Determine the (x, y) coordinate at the center of the cell enclosing the given text.  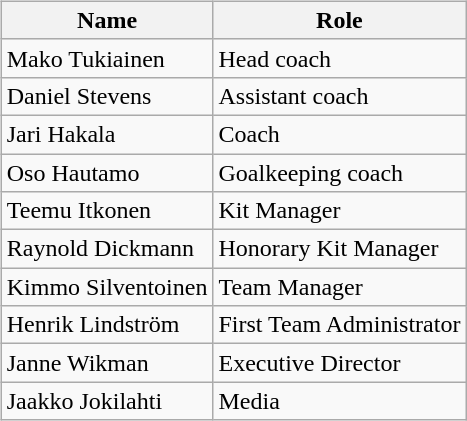
Teemu Itkonen (107, 211)
Goalkeeping coach (340, 173)
Coach (340, 134)
Kit Manager (340, 211)
Jari Hakala (107, 134)
Mako Tukiainen (107, 58)
Honorary Kit Manager (340, 249)
Henrik Lindström (107, 325)
Role (340, 20)
Head coach (340, 58)
Assistant coach (340, 96)
Oso Hautamo (107, 173)
Raynold Dickmann (107, 249)
Jaakko Jokilahti (107, 401)
Kimmo Silventoinen (107, 287)
Daniel Stevens (107, 96)
Executive Director (340, 363)
First Team Administrator (340, 325)
Team Manager (340, 287)
Media (340, 401)
Name (107, 20)
Janne Wikman (107, 363)
